Identify which cell holds the provided text, then report its [X, Y] central coordinate. 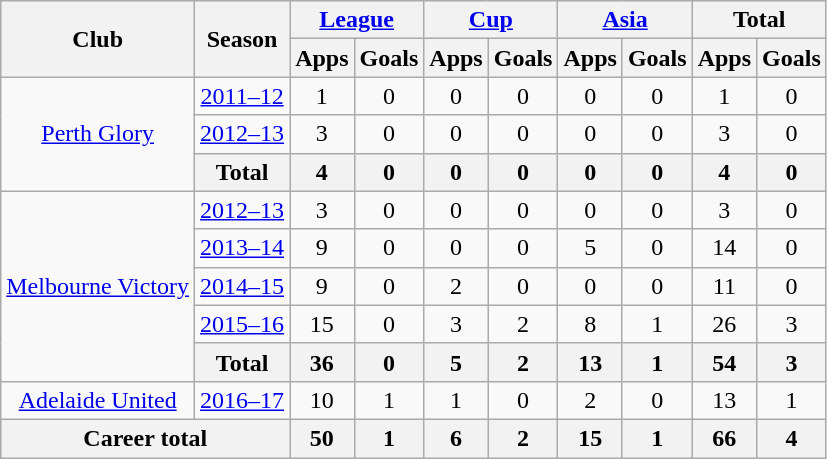
Season [242, 39]
Melbourne Victory [98, 286]
2016–17 [242, 400]
2011–12 [242, 96]
10 [322, 400]
14 [724, 248]
2015–16 [242, 324]
36 [322, 362]
Career total [146, 438]
26 [724, 324]
11 [724, 286]
League [357, 20]
50 [322, 438]
66 [724, 438]
54 [724, 362]
Adelaide United [98, 400]
Cup [491, 20]
2014–15 [242, 286]
6 [456, 438]
2013–14 [242, 248]
Asia [625, 20]
Club [98, 39]
8 [590, 324]
Perth Glory [98, 134]
